Find where the given text appears and provide that cell's center as [x, y] coordinate. 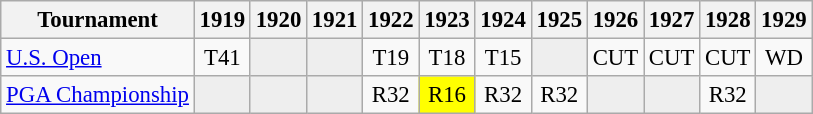
T15 [503, 58]
R16 [447, 95]
1927 [672, 20]
1919 [222, 20]
1926 [615, 20]
U.S. Open [98, 58]
1920 [278, 20]
1929 [784, 20]
1922 [391, 20]
1928 [728, 20]
1924 [503, 20]
WD [784, 58]
1921 [335, 20]
1925 [559, 20]
T19 [391, 58]
Tournament [98, 20]
T41 [222, 58]
PGA Championship [98, 95]
T18 [447, 58]
1923 [447, 20]
